Extract the (x, y) coordinate from the center of the cell holding the provided text.  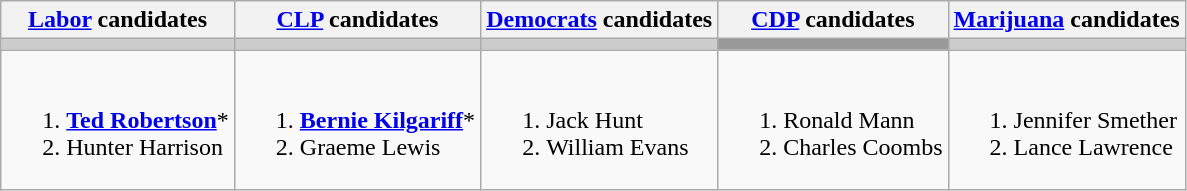
Democrats candidates (600, 20)
Marijuana candidates (1066, 20)
Ronald MannCharles Coombs (833, 120)
CDP candidates (833, 20)
Jack HuntWilliam Evans (600, 120)
Ted Robertson*Hunter Harrison (118, 120)
CLP candidates (357, 20)
Bernie Kilgariff*Graeme Lewis (357, 120)
Jennifer SmetherLance Lawrence (1066, 120)
Labor candidates (118, 20)
